Return the [x, y] coordinate for the center point of the cell that contains the specified text.  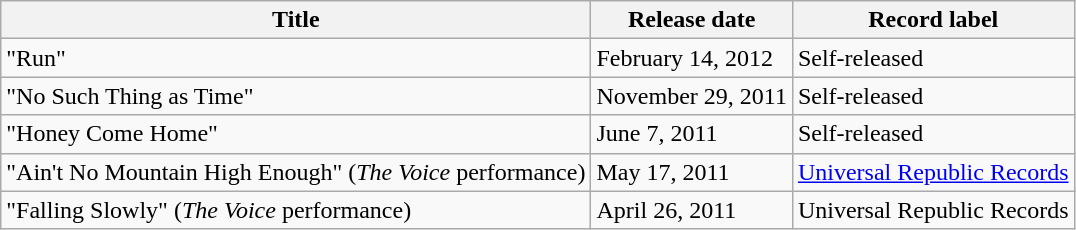
"No Such Thing as Time" [296, 96]
February 14, 2012 [692, 58]
Record label [933, 20]
June 7, 2011 [692, 134]
"Honey Come Home" [296, 134]
Release date [692, 20]
"Falling Slowly" (The Voice performance) [296, 210]
April 26, 2011 [692, 210]
"Run" [296, 58]
Title [296, 20]
"Ain't No Mountain High Enough" (The Voice performance) [296, 172]
November 29, 2011 [692, 96]
May 17, 2011 [692, 172]
